Scan for the cell matching the given text and deliver its [x, y] coordinate at center. 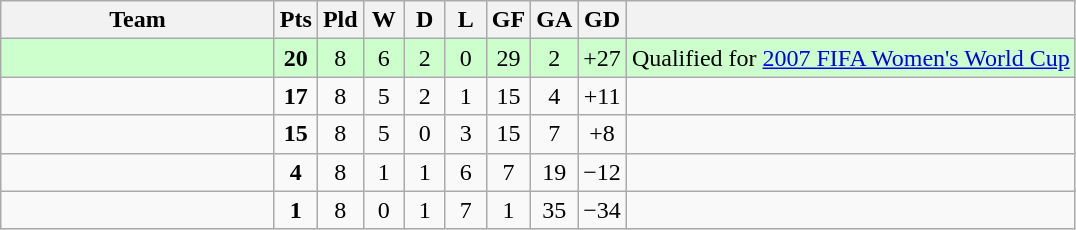
19 [554, 172]
Qualified for 2007 FIFA Women's World Cup [850, 58]
GF [508, 20]
20 [296, 58]
Pts [296, 20]
17 [296, 96]
3 [466, 134]
GD [602, 20]
+27 [602, 58]
29 [508, 58]
+8 [602, 134]
Pld [340, 20]
35 [554, 210]
−34 [602, 210]
GA [554, 20]
−12 [602, 172]
Team [138, 20]
L [466, 20]
D [424, 20]
+11 [602, 96]
W [384, 20]
